From the cell containing the given text, extract its center point as [X, Y] coordinate. 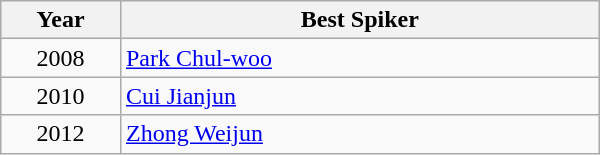
Cui Jianjun [360, 96]
Year [61, 20]
2012 [61, 134]
Best Spiker [360, 20]
2010 [61, 96]
2008 [61, 58]
Zhong Weijun [360, 134]
Park Chul-woo [360, 58]
